Identify which cell holds the provided text, then report its (X, Y) central coordinate. 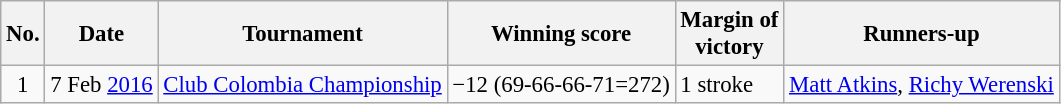
Margin ofvictory (730, 34)
1 stroke (730, 85)
−12 (69-66-66-71=272) (561, 85)
Club Colombia Championship (302, 85)
Runners-up (922, 34)
Date (102, 34)
Winning score (561, 34)
7 Feb 2016 (102, 85)
Matt Atkins, Richy Werenski (922, 85)
1 (23, 85)
No. (23, 34)
Tournament (302, 34)
